Extract the (x, y) coordinate from the center of the cell holding the provided text.  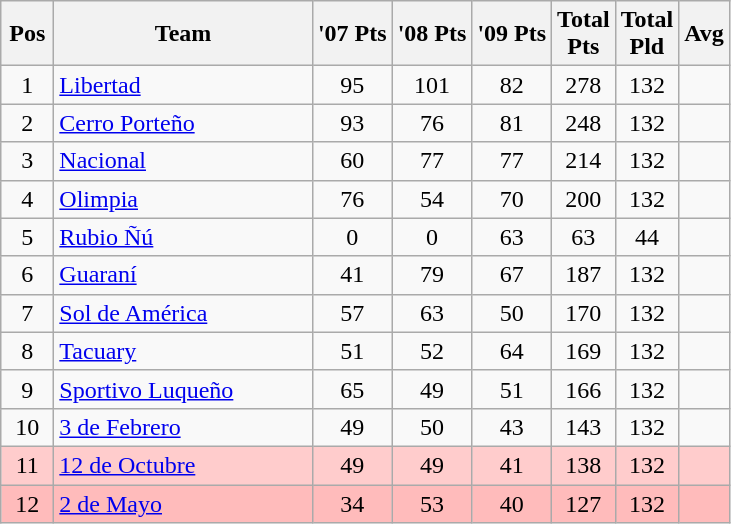
TotalPts (584, 34)
187 (584, 275)
214 (584, 161)
93 (352, 123)
Nacional (184, 161)
1 (28, 85)
Sol de América (184, 313)
'09 Pts (512, 34)
67 (512, 275)
166 (584, 389)
40 (512, 503)
TotalPld (647, 34)
5 (28, 237)
170 (584, 313)
12 de Octubre (184, 465)
34 (352, 503)
Rubio Ñú (184, 237)
95 (352, 85)
6 (28, 275)
'07 Pts (352, 34)
11 (28, 465)
Olimpia (184, 199)
79 (432, 275)
9 (28, 389)
Sportivo Luqueño (184, 389)
278 (584, 85)
127 (584, 503)
Libertad (184, 85)
3 (28, 161)
81 (512, 123)
Pos (28, 34)
143 (584, 427)
43 (512, 427)
4 (28, 199)
57 (352, 313)
52 (432, 351)
Avg (704, 34)
248 (584, 123)
138 (584, 465)
44 (647, 237)
Team (184, 34)
2 de Mayo (184, 503)
101 (432, 85)
200 (584, 199)
3 de Febrero (184, 427)
7 (28, 313)
82 (512, 85)
169 (584, 351)
Cerro Porteño (184, 123)
Guaraní (184, 275)
Tacuary (184, 351)
60 (352, 161)
64 (512, 351)
12 (28, 503)
53 (432, 503)
8 (28, 351)
2 (28, 123)
54 (432, 199)
'08 Pts (432, 34)
10 (28, 427)
70 (512, 199)
65 (352, 389)
